Extract the (x, y) coordinate from the center of the cell holding the provided text.  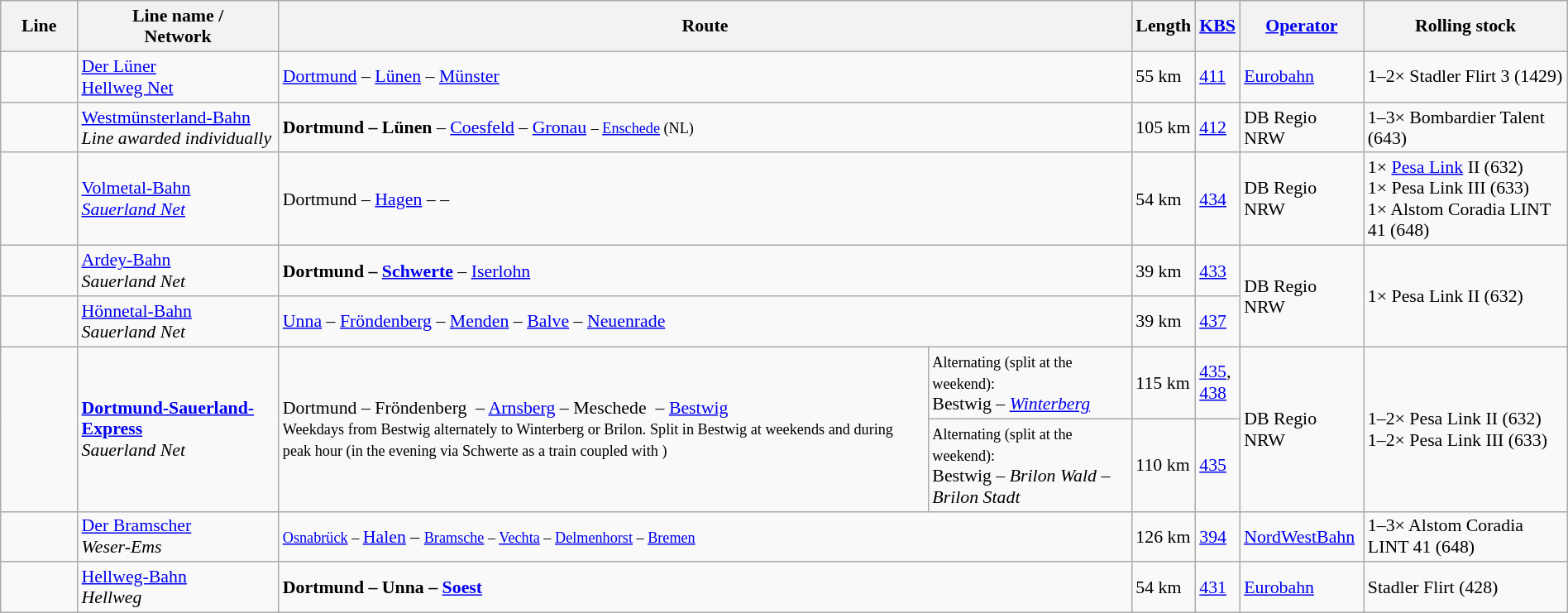
Dortmund-Sauerland-ExpressSauerland Net (177, 429)
Osnabrück – Halen – Bramsche – Vechta – Delmenhorst – Bremen (705, 536)
1–2× Pesa Link II (632)1–2× Pesa Link III (633) (1465, 429)
1–3× Bombardier Talent (643) (1465, 127)
412 (1217, 127)
Der Lüner Hellweg Net (177, 76)
437 (1217, 321)
435, 438 (1217, 382)
115 km (1163, 382)
411 (1217, 76)
394 (1217, 536)
Dortmund – Lünen – Münster (705, 76)
435 (1217, 464)
Dortmund – Schwerte – Iserlohn (705, 270)
Alternating (split at the weekend):Bestwig – Brilon Wald – Brilon Stadt (1030, 464)
1× Pesa Link II (632) (1465, 295)
Stadler Flirt (428) (1465, 587)
Line name /Network (177, 25)
126 km (1163, 536)
Unna – Fröndenberg – Menden – Balve – Neuenrade (705, 321)
Rolling stock (1465, 25)
KBS (1217, 25)
434 (1217, 199)
Der BramscherWeser-Ems (177, 536)
Length (1163, 25)
Ardey-BahnSauerland Net (177, 270)
Route (705, 25)
431 (1217, 587)
Dortmund – Unna – Soest (705, 587)
1× Pesa Link II (632)1× Pesa Link III (633)1× Alstom Coradia LINT 41 (648) (1465, 199)
Hönnetal-BahnSauerland Net (177, 321)
Westmünsterland-BahnLine awarded individually (177, 127)
1–2× Stadler Flirt 3 (1429) (1465, 76)
NordWestBahn (1302, 536)
Dortmund – Lünen – Coesfeld – Gronau – Enschede (NL) (705, 127)
110 km (1163, 464)
Volmetal-BahnSauerland Net (177, 199)
Hellweg-BahnHellweg (177, 587)
1–3× Alstom Coradia LINT 41 (648) (1465, 536)
55 km (1163, 76)
433 (1217, 270)
105 km (1163, 127)
Dortmund – Hagen – – (705, 199)
Alternating (split at the weekend):Bestwig – Winterberg (1030, 382)
Line (40, 25)
Operator (1302, 25)
